Return (X, Y) of the center of cell containing provided text 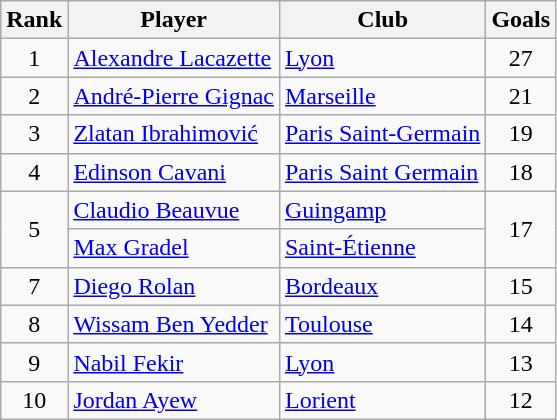
Alexandre Lacazette (174, 58)
27 (521, 58)
10 (34, 400)
Zlatan Ibrahimović (174, 134)
14 (521, 324)
Max Gradel (174, 248)
19 (521, 134)
2 (34, 96)
Rank (34, 20)
Paris Saint Germain (382, 172)
5 (34, 229)
Edinson Cavani (174, 172)
1 (34, 58)
Guingamp (382, 210)
Wissam Ben Yedder (174, 324)
André-Pierre Gignac (174, 96)
Diego Rolan (174, 286)
Goals (521, 20)
15 (521, 286)
Club (382, 20)
7 (34, 286)
4 (34, 172)
Bordeaux (382, 286)
Nabil Fekir (174, 362)
9 (34, 362)
13 (521, 362)
Toulouse (382, 324)
Marseille (382, 96)
Saint-Étienne (382, 248)
18 (521, 172)
Player (174, 20)
Paris Saint-Germain (382, 134)
3 (34, 134)
Lorient (382, 400)
Claudio Beauvue (174, 210)
Jordan Ayew (174, 400)
17 (521, 229)
21 (521, 96)
12 (521, 400)
8 (34, 324)
